From the cell containing the given text, extract its center point as (x, y) coordinate. 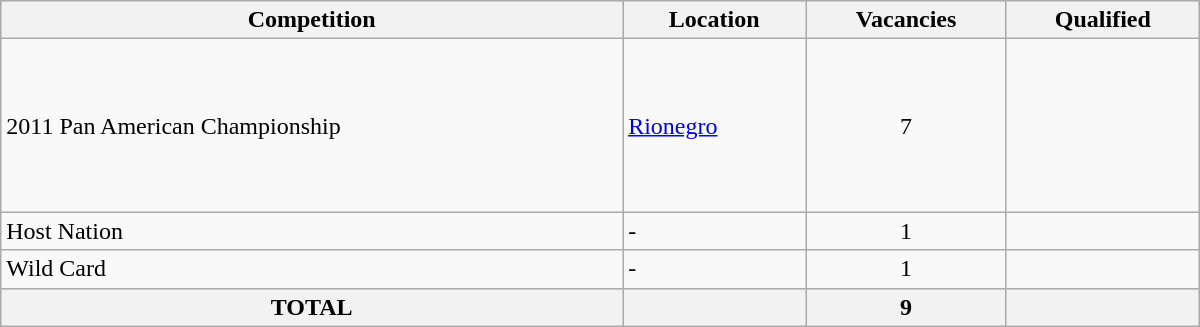
Competition (312, 20)
9 (906, 307)
Rionegro (714, 126)
Location (714, 20)
2011 Pan American Championship (312, 126)
TOTAL (312, 307)
Qualified (1102, 20)
Wild Card (312, 269)
7 (906, 126)
Vacancies (906, 20)
Host Nation (312, 231)
